Pinpoint the cell where the given text exists, returning its [X, Y] midpoint coordinate. 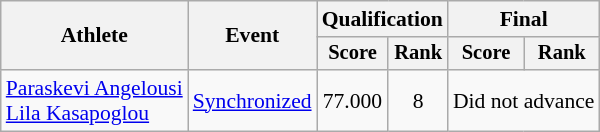
Athlete [94, 36]
Paraskevi AngelousiLila Kasapoglou [94, 100]
Synchronized [252, 100]
77.000 [353, 100]
Did not advance [524, 100]
Final [524, 19]
Event [252, 36]
Qualification [382, 19]
8 [418, 100]
